Find where the given text appears and provide that cell's center as [x, y] coordinate. 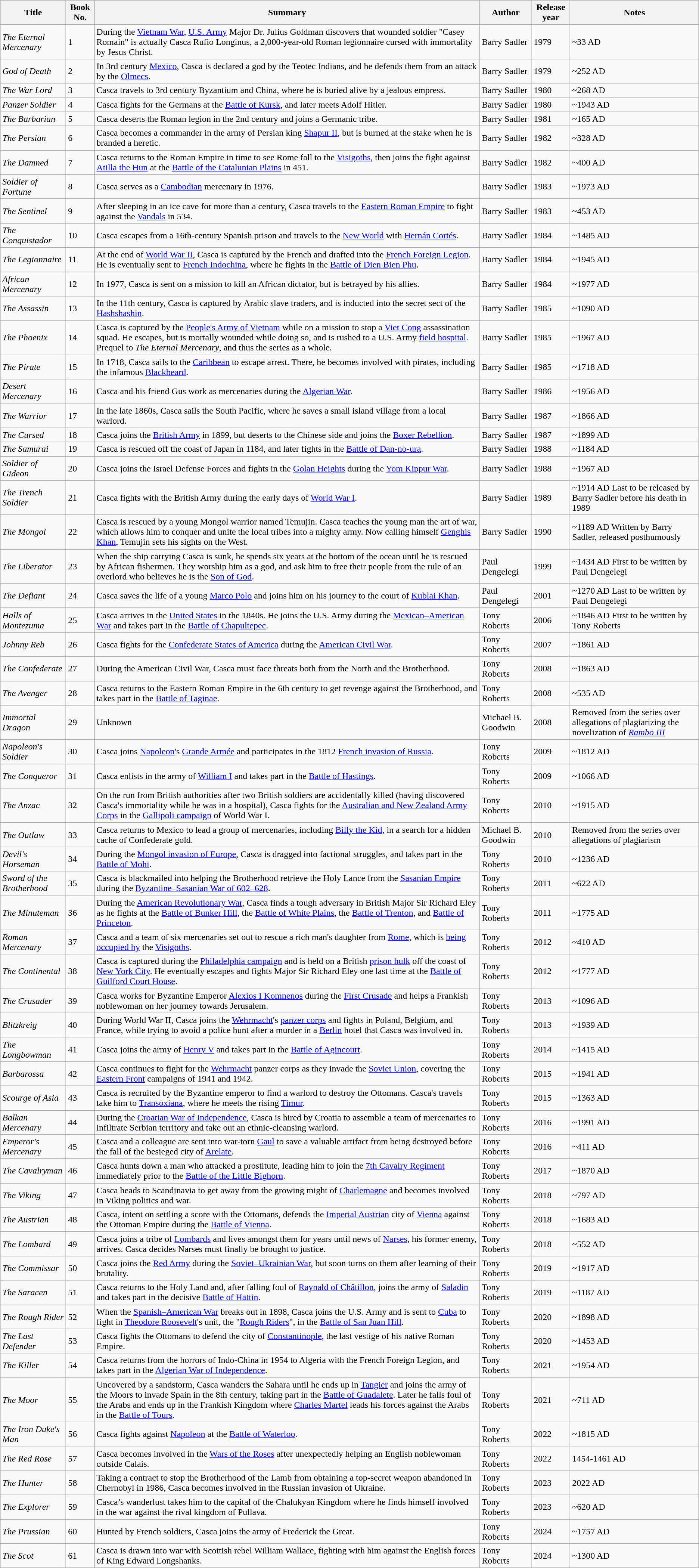
Casca and a team of six mercenaries set out to rescue a rich man's daughter from Rome, which is being occupied by the Visigoths. [287, 942]
~252 AD [635, 71]
~1863 AD [635, 669]
52 [80, 1317]
The Conquistador [33, 235]
19 [80, 449]
The Avenger [33, 693]
~1956 AD [635, 392]
61 [80, 1556]
~1775 AD [635, 913]
55 [80, 1400]
The Mongol [33, 532]
The Saracen [33, 1293]
~268 AD [635, 90]
51 [80, 1293]
2001 [551, 596]
~1991 AD [635, 1122]
Devil's Horseman [33, 859]
The Hunter [33, 1482]
14 [80, 338]
Casca joins Napoleon's Grande Armée and participates in the 1812 French invasion of Russia. [287, 752]
~1777 AD [635, 971]
~165 AD [635, 119]
After sleeping in an ice cave for more than a century, Casca travels to the Eastern Roman Empire to fight against the Vandals in 534. [287, 211]
The Legionnaire [33, 259]
34 [80, 859]
5 [80, 119]
1999 [551, 566]
The Killer [33, 1365]
25 [80, 620]
~1954 AD [635, 1365]
The Longbowman [33, 1049]
The Scot [33, 1556]
Casca fights for the Germans at the Battle of Kursk, and later meets Adolf Hitler. [287, 105]
30 [80, 752]
1990 [551, 532]
~1415 AD [635, 1049]
~1866 AD [635, 415]
Soldier of Gideon [33, 468]
2014 [551, 1049]
Summary [287, 13]
Casca fights the Ottomans to defend the city of Constantinople, the last vestige of his native Roman Empire. [287, 1341]
~400 AD [635, 162]
7 [80, 162]
The Persian [33, 138]
39 [80, 1001]
Casca and a colleague are sent into war-torn Gaul to save a valuable artifact from being destroyed before the fall of the besieged city of Arelate. [287, 1147]
Hunted by French soldiers, Casca joins the army of Frederick the Great. [287, 1531]
During the American Civil War, Casca must face threats both from the North and the Brotherhood. [287, 669]
~1914 AD Last to be released by Barry Sadler before his death in 1989 [635, 498]
In 3rd century Mexico, Casca is declared a god by the Teotec Indians, and he defends them from an attack by the Olmecs. [287, 71]
~328 AD [635, 138]
~1973 AD [635, 187]
Author [506, 13]
The Damned [33, 162]
23 [80, 566]
Casca escapes from a 16th-century Spanish prison and travels to the New World with Hernán Cortés. [287, 235]
~1184 AD [635, 449]
~1718 AD [635, 367]
27 [80, 669]
In 1718, Casca sails to the Caribbean to escape arrest. There, he becomes involved with pirates, including the infamous Blackbeard. [287, 367]
Roman Mercenary [33, 942]
Soldier of Fortune [33, 187]
~797 AD [635, 1196]
Johnny Reb [33, 644]
~1090 AD [635, 309]
The Trench Soldier [33, 498]
Casca continues to fight for the Wehrmacht panzer corps as they invade the Soviet Union, covering the Eastern Front campaigns of 1941 and 1942. [287, 1074]
The Anzac [33, 805]
49 [80, 1244]
~1683 AD [635, 1219]
Barbarossa [33, 1074]
Notes [635, 13]
Casca fights against Napoleon at the Battle of Waterloo. [287, 1434]
20 [80, 468]
Book No. [80, 13]
Casca’s wanderlust takes him to the capital of the Chalukyan Kingdom where he finds himself involved in the war against the rival kingdom of Pullava. [287, 1507]
36 [80, 913]
46 [80, 1171]
~1096 AD [635, 1001]
Casca hunts down a man who attacked a prostitute, leading him to join the 7th Cavalry Regiment immediately prior to the Battle of the Little Bighorn. [287, 1171]
17 [80, 415]
29 [80, 723]
24 [80, 596]
2007 [551, 644]
~1943 AD [635, 105]
Casca becomes a commander in the army of Persian king Shapur II, but is burned at the stake when he is branded a heretic. [287, 138]
~1915 AD [635, 805]
Emperor's Mercenary [33, 1147]
15 [80, 367]
Casca joins the Israel Defense Forces and fights in the Golan Heights during the Yom Kippur War. [287, 468]
The Viking [33, 1196]
~1846 AD First to be written by Tony Roberts [635, 620]
Sword of the Brotherhood [33, 883]
~1236 AD [635, 859]
The Barbarian [33, 119]
41 [80, 1049]
56 [80, 1434]
The Cavalryman [33, 1171]
Casca joins the British Army in 1899, but deserts to the Chinese side and joins the Boxer Rebellion. [287, 435]
Casca is drawn into war with Scottish rebel William Wallace, fighting with him against the English forces of King Edward Longshanks. [287, 1556]
38 [80, 971]
~1485 AD [635, 235]
Casca deserts the Roman legion in the 2nd century and joins a Germanic tribe. [287, 119]
The Liberator [33, 566]
Unknown [287, 723]
God of Death [33, 71]
Removed from the series over allegations of plagiarism [635, 835]
~411 AD [635, 1147]
Casca returns from the horrors of Indo-China in 1954 to Algeria with the French Foreign Legion, and takes part in the Algerian War of Independence. [287, 1365]
Casca travels to 3rd century Byzantium and China, where he is buried alive by a jealous empress. [287, 90]
21 [80, 498]
~1898 AD [635, 1317]
42 [80, 1074]
58 [80, 1482]
33 [80, 835]
The Cursed [33, 435]
~1939 AD [635, 1025]
The Assassin [33, 309]
Casca joins the Red Army during the Soviet–Ukrainian War, but soon turns on them after learning of their brutality. [287, 1268]
Casca joins the army of Henry V and takes part in the Battle of Agincourt. [287, 1049]
Casca fights for the Confederate States of America during the American Civil War. [287, 644]
~552 AD [635, 1244]
The Phoenix [33, 338]
~1757 AD [635, 1531]
Casca heads to Scandinavia to get away from the growing might of Charlemagne and becomes involved in Viking politics and war. [287, 1196]
The Warrior [33, 415]
The Outlaw [33, 835]
1986 [551, 392]
Casca serves as a Cambodian mercenary in 1976. [287, 187]
In 1977, Casca is sent on a mission to kill an African dictator, but is betrayed by his allies. [287, 284]
54 [80, 1365]
The Iron Duke's Man [33, 1434]
Casca saves the life of a young Marco Polo and joins him on his journey to the court of Kublai Khan. [287, 596]
The Rough Rider [33, 1317]
Release year [551, 13]
~1300 AD [635, 1556]
43 [80, 1098]
The Lombard [33, 1244]
~1066 AD [635, 776]
44 [80, 1122]
Casca arrives in the United States in the 1840s. He joins the U.S. Army during the Mexican–American War and takes part in the Battle of Chapultepec. [287, 620]
26 [80, 644]
12 [80, 284]
Balkan Mercenary [33, 1122]
60 [80, 1531]
The Commissar [33, 1268]
Napoleon's Soldier [33, 752]
In the 11th century, Casca is captured by Arabic slave traders, and is inducted into the secret sect of the Hashshashin. [287, 309]
~1899 AD [635, 435]
~711 AD [635, 1400]
The Crusader [33, 1001]
1981 [551, 119]
Panzer Soldier [33, 105]
Casca and his friend Gus work as mercenaries during the Algerian War. [287, 392]
The Last Defender [33, 1341]
~622 AD [635, 883]
2017 [551, 1171]
2 [80, 71]
The Sentinel [33, 211]
18 [80, 435]
6 [80, 138]
Desert Mercenary [33, 392]
The Defiant [33, 596]
~1917 AD [635, 1268]
Casca is blackmailed into helping the Brotherhood retrieve the Holy Lance from the Sasanian Empire during the Byzantine–Sasanian War of 602–628. [287, 883]
During the Mongol invasion of Europe, Casca is dragged into factional struggles, and takes part in the Battle of Mohi. [287, 859]
1454-1461 AD [635, 1459]
Casca enlists in the army of William I and takes part in the Battle of Hastings. [287, 776]
The Continental [33, 971]
53 [80, 1341]
8 [80, 187]
The Conqueror [33, 776]
Casca returns to Mexico to lead a group of mercenaries, including Billy the Kid, in a search for a hidden cache of Confederate gold. [287, 835]
1989 [551, 498]
The Prussian [33, 1531]
45 [80, 1147]
Casca works for Byzantine Emperor Alexios I Komnenos during the First Crusade and helps a Frankish noblewoman on her journey towards Jerusalem. [287, 1001]
47 [80, 1196]
28 [80, 693]
~1270 AD Last to be written by Paul Dengelegi [635, 596]
Removed from the series over allegations of plagiarizing the novelization of Rambo III [635, 723]
Immortal Dragon [33, 723]
The War Lord [33, 90]
48 [80, 1219]
2022 AD [635, 1482]
~535 AD [635, 693]
32 [80, 805]
9 [80, 211]
57 [80, 1459]
~1941 AD [635, 1074]
~410 AD [635, 942]
~1187 AD [635, 1293]
Scourge of Asia [33, 1098]
The Minuteman [33, 913]
~1812 AD [635, 752]
Halls of Montezuma [33, 620]
~620 AD [635, 1507]
~1453 AD [635, 1341]
~1815 AD [635, 1434]
The Confederate [33, 669]
The Pirate [33, 367]
The Eternal Mercenary [33, 42]
13 [80, 309]
~453 AD [635, 211]
31 [80, 776]
Casca fights with the British Army during the early days of World War I. [287, 498]
37 [80, 942]
The Moor [33, 1400]
Title [33, 13]
Casca is rescued off the coast of Japan in 1184, and later fights in the Battle of Dan-no-ura. [287, 449]
The Red Rose [33, 1459]
1 [80, 42]
16 [80, 392]
59 [80, 1507]
22 [80, 532]
11 [80, 259]
~1977 AD [635, 284]
The Samurai [33, 449]
~33 AD [635, 42]
Blitzkreig [33, 1025]
~1861 AD [635, 644]
~1363 AD [635, 1098]
~1945 AD [635, 259]
~1870 AD [635, 1171]
The Austrian [33, 1219]
2006 [551, 620]
Casca returns to the Eastern Roman Empire in the 6th century to get revenge against the Brotherhood, and takes part in the Battle of Taginae. [287, 693]
~1434 AD First to be written by Paul Dengelegi [635, 566]
35 [80, 883]
The Explorer [33, 1507]
African Mercenary [33, 284]
Casca becomes involved in the Wars of the Roses after unexpectedly helping an English noblewoman outside Calais. [287, 1459]
3 [80, 90]
40 [80, 1025]
10 [80, 235]
50 [80, 1268]
In the late 1860s, Casca sails the South Pacific, where he saves a small island village from a local warlord. [287, 415]
~1189 AD Written by Barry Sadler, released posthumously [635, 532]
4 [80, 105]
